Output the [x, y] coordinate of the center of the cell containing the given text.  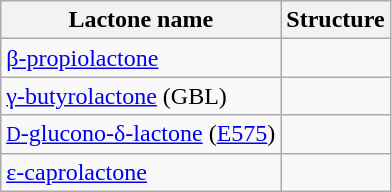
Structure [336, 20]
ε-caprolactone [141, 172]
Lactone name [141, 20]
D-glucono-δ-lactone (E575) [141, 134]
β-propiolactone [141, 58]
γ-butyrolactone (GBL) [141, 96]
